Search for the cell housing the specified text and yield its (X, Y) center coordinate. 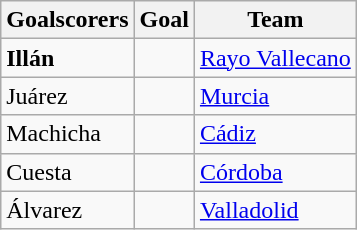
Valladolid (275, 210)
Córdoba (275, 172)
Illán (68, 58)
Team (275, 20)
Juárez (68, 96)
Cádiz (275, 134)
Rayo Vallecano (275, 58)
Goal (164, 20)
Goalscorers (68, 20)
Murcia (275, 96)
Cuesta (68, 172)
Machicha (68, 134)
Álvarez (68, 210)
